Output the (X, Y) coordinate of the center of the cell containing the given text.  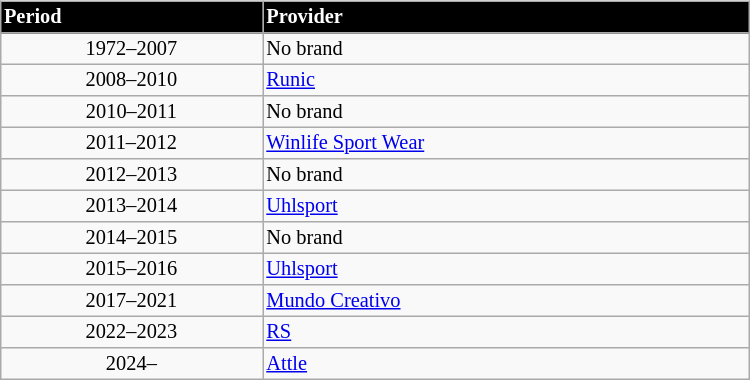
Mundo Creativo (506, 301)
2011–2012 (131, 143)
2008–2010 (131, 80)
2014–2015 (131, 238)
2017–2021 (131, 301)
Runic (506, 80)
RS (506, 332)
2013–2014 (131, 206)
2015–2016 (131, 269)
2010–2011 (131, 112)
1972–2007 (131, 49)
Attle (506, 364)
2012–2013 (131, 175)
2024– (131, 364)
Period (131, 17)
Winlife Sport Wear (506, 143)
2022–2023 (131, 332)
Provider (506, 17)
